Determine the (X, Y) coordinate at the center of the cell enclosing the given text.  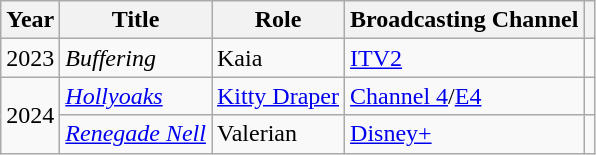
Hollyoaks (136, 96)
Broadcasting Channel (464, 20)
Year (30, 20)
Role (278, 20)
2023 (30, 58)
Disney+ (464, 134)
Buffering (136, 58)
Kaia (278, 58)
Renegade Nell (136, 134)
Title (136, 20)
ITV2 (464, 58)
2024 (30, 115)
Channel 4/E4 (464, 96)
Kitty Draper (278, 96)
Valerian (278, 134)
